Detect which cell encompasses the target text, then output its [x, y] center coordinate. 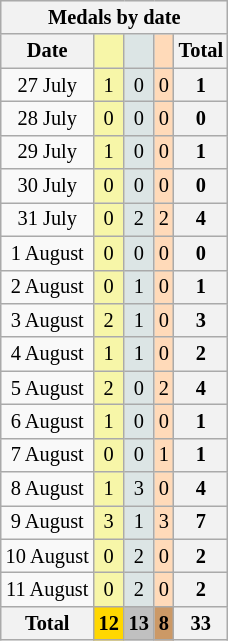
2 August [48, 287]
8 [164, 623]
4 August [48, 354]
5 August [48, 388]
3 August [48, 320]
Date [48, 51]
31 July [48, 219]
10 August [48, 556]
30 July [48, 186]
13 [139, 623]
6 August [48, 421]
27 July [48, 85]
Medals by date [114, 17]
29 July [48, 152]
7 August [48, 455]
8 August [48, 489]
1 August [48, 253]
7 [201, 522]
33 [201, 623]
11 August [48, 589]
12 [109, 623]
9 August [48, 522]
28 July [48, 118]
